Extract the (X, Y) coordinate from the center of the cell holding the provided text.  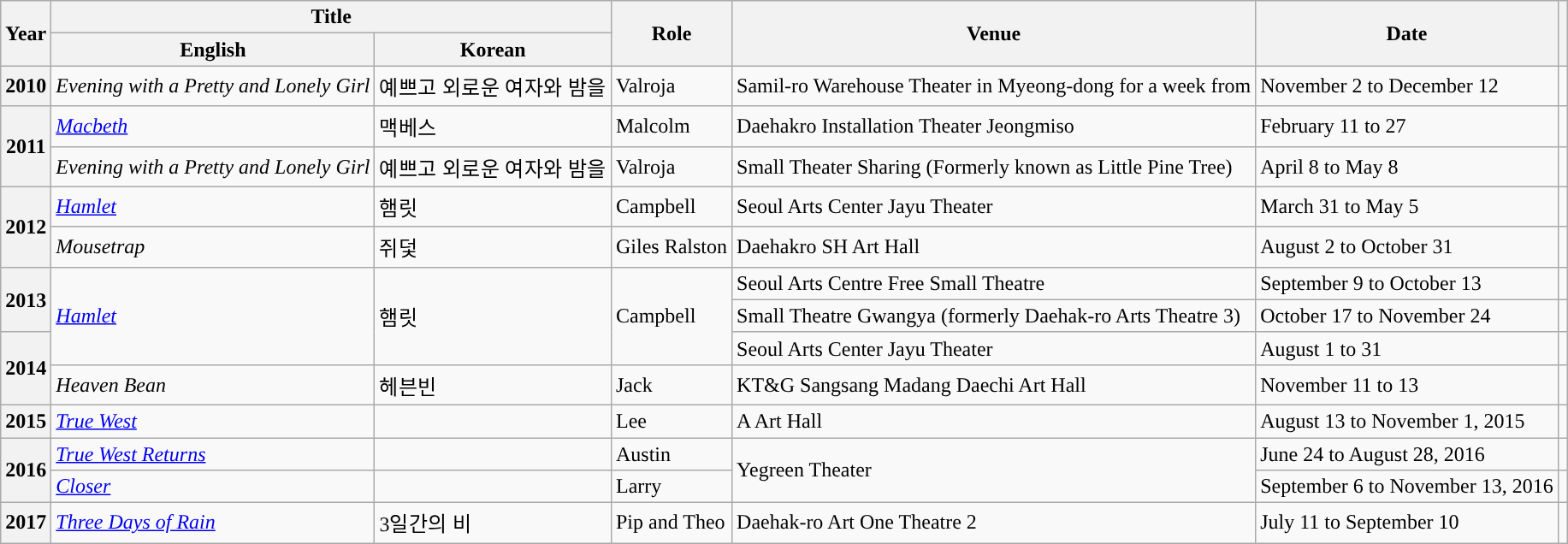
Mousetrap (213, 246)
Title (332, 17)
A Art Hall (994, 421)
August 13 to November 1, 2015 (1407, 421)
Yegreen Theater (994, 470)
Macbeth (213, 127)
Larry (671, 487)
Jack (671, 385)
English (213, 50)
Korean (493, 50)
Year (26, 33)
2013 (26, 299)
2010 (26, 86)
Date (1407, 33)
November 2 to December 12 (1407, 86)
Samil-ro Warehouse Theater in Myeong-dong for a week from (994, 86)
True West (213, 421)
Venue (994, 33)
Daehakro SH Art Hall (994, 246)
맥베스 (493, 127)
헤븐빈 (493, 385)
Small Theater Sharing (Formerly known as Little Pine Tree) (994, 166)
2014 (26, 368)
March 31 to May 5 (1407, 207)
August 1 to 31 (1407, 348)
Seoul Arts Centre Free Small Theatre (994, 283)
August 2 to October 31 (1407, 246)
November 11 to 13 (1407, 385)
True West Returns (213, 454)
Role (671, 33)
September 6 to November 13, 2016 (1407, 487)
2011 (26, 146)
2012 (26, 227)
Giles Ralston (671, 246)
Three Days of Rain (213, 523)
Austin (671, 454)
Daehak-ro Art One Theatre 2 (994, 523)
Heaven Bean (213, 385)
Lee (671, 421)
April 8 to May 8 (1407, 166)
Small Theatre Gwangya (formerly Daehak-ro Arts Theatre 3) (994, 316)
October 17 to November 24 (1407, 316)
Daehakro Installation Theater Jeongmiso (994, 127)
February 11 to 27 (1407, 127)
Malcolm (671, 127)
Pip and Theo (671, 523)
Closer (213, 487)
September 9 to October 13 (1407, 283)
쥐덫 (493, 246)
July 11 to September 10 (1407, 523)
2017 (26, 523)
3일간의 비 (493, 523)
2016 (26, 470)
KT&G Sangsang Madang Daechi Art Hall (994, 385)
2015 (26, 421)
June 24 to August 28, 2016 (1407, 454)
